Detect which cell encompasses the target text, then output its (X, Y) center coordinate. 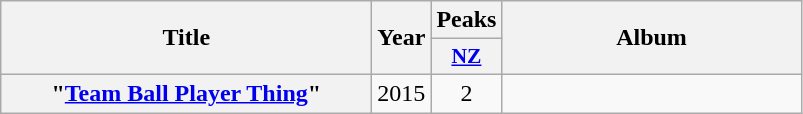
Year (402, 38)
Album (652, 38)
Peaks (466, 20)
NZ (466, 57)
2 (466, 93)
Title (186, 38)
"Team Ball Player Thing" (186, 93)
2015 (402, 93)
